Output the [X, Y] coordinate of the center of the cell containing the given text.  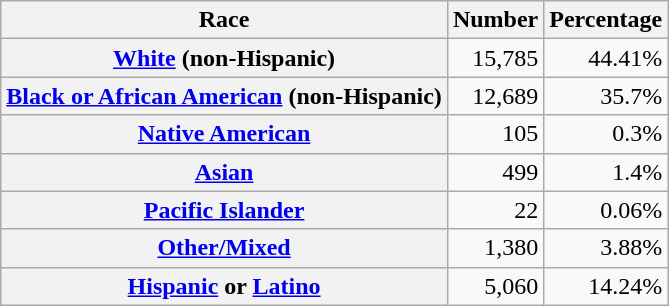
White (non-Hispanic) [224, 58]
499 [495, 172]
1,380 [495, 248]
Black or African American (non-Hispanic) [224, 96]
1.4% [606, 172]
22 [495, 210]
14.24% [606, 286]
3.88% [606, 248]
44.41% [606, 58]
Other/Mixed [224, 248]
Race [224, 20]
Number [495, 20]
Native American [224, 134]
12,689 [495, 96]
0.3% [606, 134]
Hispanic or Latino [224, 286]
5,060 [495, 286]
0.06% [606, 210]
Pacific Islander [224, 210]
35.7% [606, 96]
105 [495, 134]
Asian [224, 172]
Percentage [606, 20]
15,785 [495, 58]
